Identify which cell holds the provided text, then report its [x, y] central coordinate. 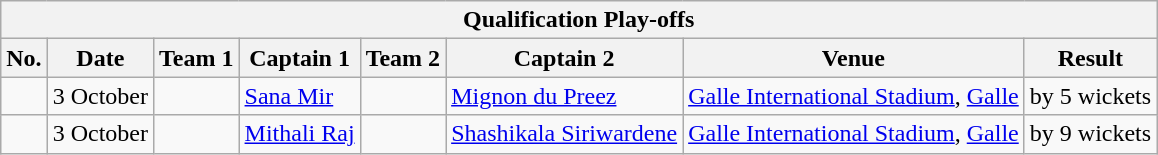
Result [1090, 58]
Qualification Play-offs [579, 20]
Date [100, 58]
Sana Mir [300, 96]
Shashikala Siriwardene [564, 134]
by 9 wickets [1090, 134]
Team 1 [197, 58]
Team 2 [403, 58]
Captain 1 [300, 58]
Venue [854, 58]
Mithali Raj [300, 134]
by 5 wickets [1090, 96]
No. [24, 58]
Captain 2 [564, 58]
Mignon du Preez [564, 96]
